Pinpoint the cell where the given text exists, returning its (X, Y) midpoint coordinate. 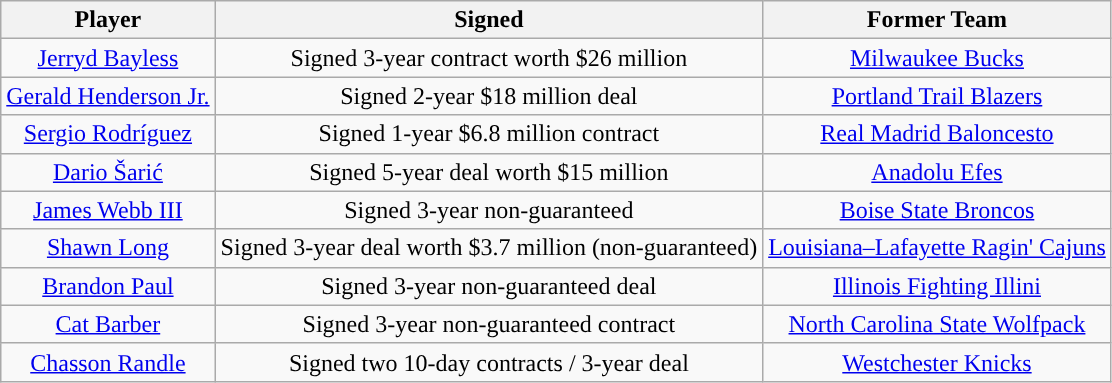
Player (108, 20)
Real Madrid Baloncesto (938, 134)
Signed 3-year non-guaranteed (489, 210)
Signed 1-year $6.8 million contract (489, 134)
Signed (489, 20)
Brandon Paul (108, 286)
Cat Barber (108, 324)
Signed 3-year deal worth $3.7 million (non-guaranteed) (489, 248)
Signed 3-year non-guaranteed contract (489, 324)
Illinois Fighting Illini (938, 286)
Signed 3-year contract worth $26 million (489, 58)
Signed 2-year $18 million deal (489, 96)
Boise State Broncos (938, 210)
Westchester Knicks (938, 362)
Signed 3-year non-guaranteed deal (489, 286)
Anadolu Efes (938, 172)
Gerald Henderson Jr. (108, 96)
Signed two 10-day contracts / 3-year deal (489, 362)
James Webb III (108, 210)
Portland Trail Blazers (938, 96)
Louisiana–Lafayette Ragin' Cajuns (938, 248)
Former Team (938, 20)
Jerryd Bayless (108, 58)
North Carolina State Wolfpack (938, 324)
Shawn Long (108, 248)
Dario Šarić (108, 172)
Signed 5-year deal worth $15 million (489, 172)
Chasson Randle (108, 362)
Milwaukee Bucks (938, 58)
Sergio Rodríguez (108, 134)
